Detect which cell encompasses the target text, then output its (x, y) center coordinate. 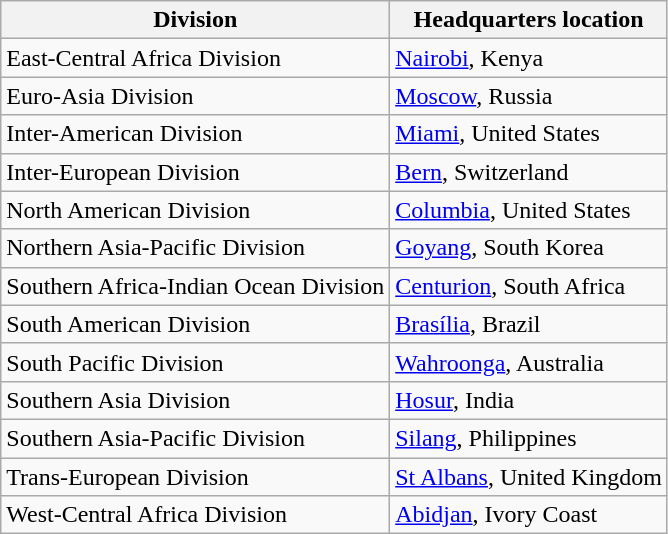
Columbia, United States (529, 210)
Trans-European Division (196, 477)
Northern Asia-Pacific Division (196, 248)
Abidjan, Ivory Coast (529, 515)
East-Central Africa Division (196, 58)
Southern Asia Division (196, 400)
Goyang, South Korea (529, 248)
Southern Africa-Indian Ocean Division (196, 286)
Silang, Philippines (529, 438)
Wahroonga, Australia (529, 362)
Inter-European Division (196, 172)
Inter-American Division (196, 134)
Headquarters location (529, 20)
South American Division (196, 324)
Bern, Switzerland (529, 172)
West-Central Africa Division (196, 515)
Hosur, India (529, 400)
Brasília, Brazil (529, 324)
Centurion, South Africa (529, 286)
Division (196, 20)
Nairobi, Kenya (529, 58)
South Pacific Division (196, 362)
North American Division (196, 210)
Miami, United States (529, 134)
Moscow, Russia (529, 96)
Euro-Asia Division (196, 96)
St Albans, United Kingdom (529, 477)
Southern Asia-Pacific Division (196, 438)
